Search for the cell housing the specified text and yield its [X, Y] center coordinate. 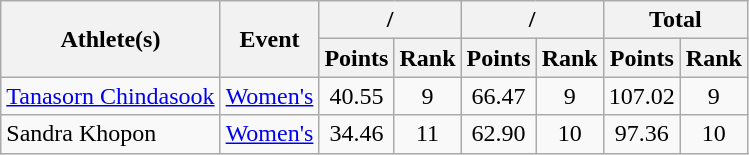
66.47 [498, 96]
Total [675, 20]
Event [270, 39]
Sandra Khopon [110, 134]
62.90 [498, 134]
34.46 [356, 134]
107.02 [642, 96]
40.55 [356, 96]
97.36 [642, 134]
Athlete(s) [110, 39]
11 [428, 134]
Tanasorn Chindasook [110, 96]
